Scan for the cell matching the given text and deliver its [X, Y] coordinate at center. 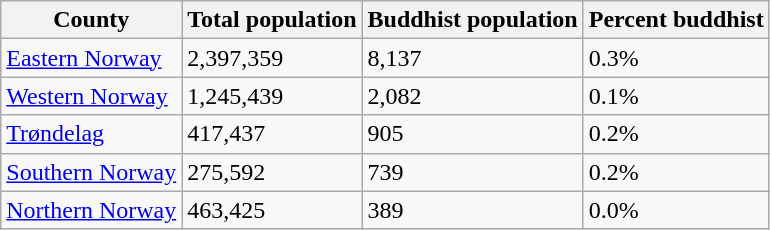
2,082 [472, 96]
0.3% [676, 58]
463,425 [272, 210]
County [92, 20]
417,437 [272, 134]
Percent buddhist [676, 20]
Total population [272, 20]
275,592 [272, 172]
1,245,439 [272, 96]
Trøndelag [92, 134]
8,137 [472, 58]
2,397,359 [272, 58]
905 [472, 134]
739 [472, 172]
0.1% [676, 96]
Buddhist population [472, 20]
Northern Norway [92, 210]
Western Norway [92, 96]
389 [472, 210]
Southern Norway [92, 172]
Eastern Norway [92, 58]
0.0% [676, 210]
